Identify which cell holds the provided text, then report its [X, Y] central coordinate. 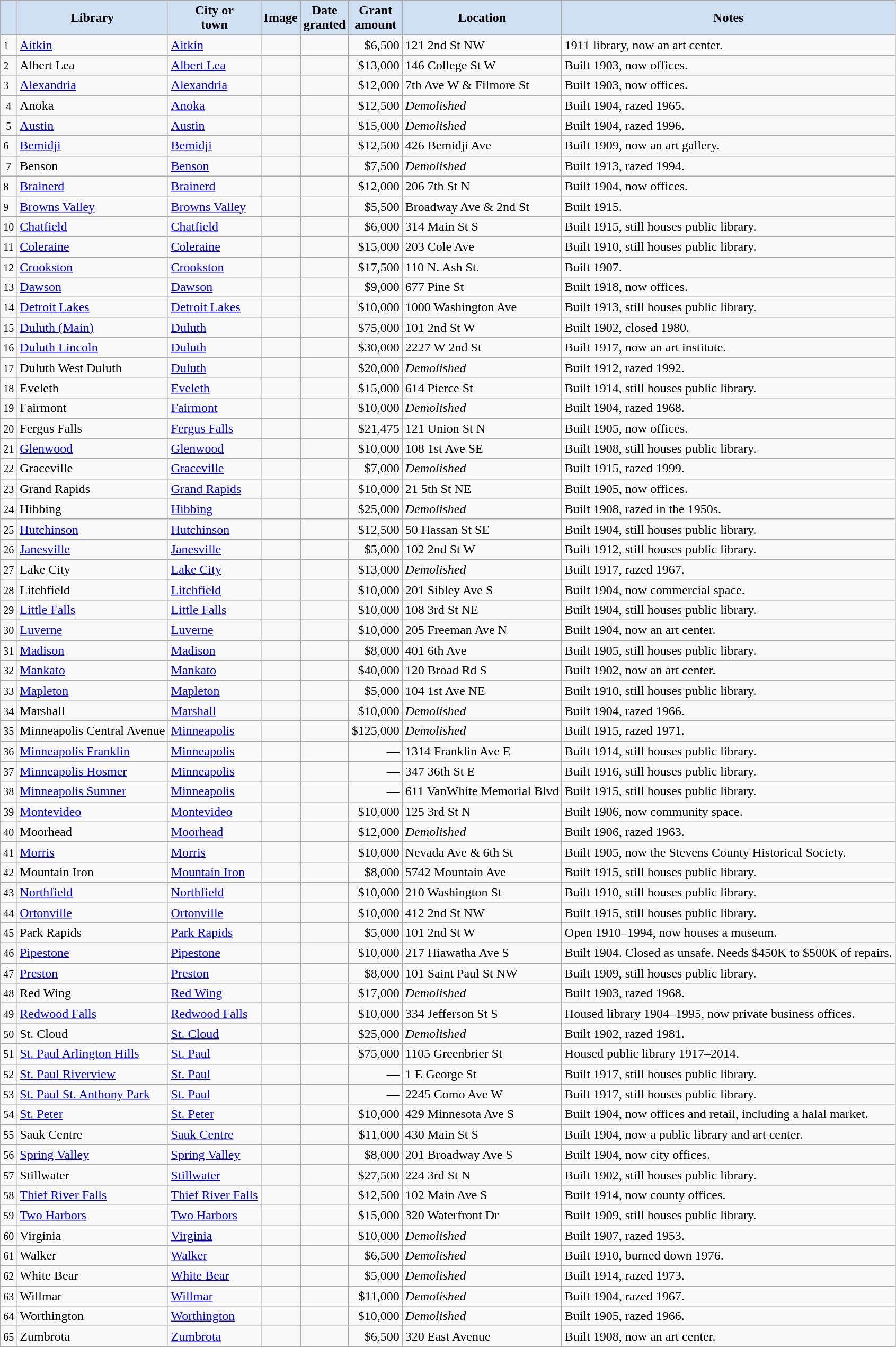
Built 1904, razed 1967. [728, 1296]
102 Main Ave S [482, 1195]
$125,000 [375, 731]
12 [8, 267]
55 [8, 1134]
Dategranted [324, 18]
Built 1913, still houses public library. [728, 307]
28 [8, 590]
19 [8, 408]
56 [8, 1155]
St. Paul Riverview [92, 1074]
Open 1910–1994, now houses a museum. [728, 933]
224 3rd St N [482, 1175]
$6,000 [375, 226]
51 [8, 1054]
Duluth Lincoln [92, 348]
27 [8, 569]
$30,000 [375, 348]
$7,000 [375, 469]
Built 1912, still houses public library. [728, 549]
24 [8, 509]
59 [8, 1215]
50 [8, 1034]
Grantamount [375, 18]
Built 1904, razed 1965. [728, 105]
Minneapolis Sumner [92, 791]
Housed library 1904–1995, now private business offices. [728, 1014]
Built 1908, razed in the 1950s. [728, 509]
$27,500 [375, 1175]
10 [8, 226]
108 1st Ave SE [482, 448]
Housed public library 1917–2014. [728, 1054]
Built 1906, razed 1963. [728, 832]
46 [8, 953]
Built 1905, razed 1966. [728, 1316]
Built 1904, now an art center. [728, 630]
20 [8, 428]
Minneapolis Hosmer [92, 771]
22 [8, 469]
Library [92, 18]
Built 1904, razed 1966. [728, 711]
58 [8, 1195]
44 [8, 912]
$17,000 [375, 993]
Nevada Ave & 6th St [482, 852]
210 Washington St [482, 892]
Image [281, 18]
412 2nd St NW [482, 912]
Built 1910, burned down 1976. [728, 1256]
5 [8, 126]
205 Freeman Ave N [482, 630]
125 3rd St N [482, 812]
Duluth (Main) [92, 328]
25 [8, 529]
48 [8, 993]
Built 1918, now offices. [728, 287]
60 [8, 1236]
40 [8, 832]
$17,500 [375, 267]
203 Cole Ave [482, 246]
7 [8, 166]
429 Minnesota Ave S [482, 1114]
8 [8, 186]
53 [8, 1094]
30 [8, 630]
1 [8, 45]
Built 1912, razed 1992. [728, 368]
49 [8, 1014]
42 [8, 872]
347 36th St E [482, 771]
City ortown [214, 18]
320 East Avenue [482, 1336]
26 [8, 549]
33 [8, 691]
29 [8, 610]
18 [8, 388]
Built 1908, now an art center. [728, 1336]
Built 1904, now offices. [728, 186]
43 [8, 892]
Built 1904, razed 1996. [728, 126]
Built 1915. [728, 206]
Built 1916, still houses public library. [728, 771]
16 [8, 348]
4 [8, 105]
Location [482, 18]
57 [8, 1175]
401 6th Ave [482, 650]
7th Ave W & Filmore St [482, 85]
Built 1904, now a public library and art center. [728, 1134]
34 [8, 711]
Built 1904, now commercial space. [728, 590]
611 VanWhite Memorial Blvd [482, 791]
314 Main St S [482, 226]
Built 1915, razed 1971. [728, 731]
13 [8, 287]
Built 1902, now an art center. [728, 671]
Built 1904. Closed as unsafe. Needs $450K to $500K of repairs. [728, 953]
121 2nd St NW [482, 45]
1 E George St [482, 1074]
Built 1915, razed 1999. [728, 469]
1105 Greenbrier St [482, 1054]
Built 1903, razed 1968. [728, 993]
35 [8, 731]
Built 1902, still houses public library. [728, 1175]
Built 1913, razed 1994. [728, 166]
37 [8, 771]
38 [8, 791]
$20,000 [375, 368]
6 [8, 146]
Built 1909, now an art gallery. [728, 146]
120 Broad Rd S [482, 671]
108 3rd St NE [482, 610]
36 [8, 751]
2 [8, 65]
Minneapolis Central Avenue [92, 731]
Built 1905, still houses public library. [728, 650]
Built 1914, now county offices. [728, 1195]
31 [8, 650]
39 [8, 812]
21 5th St NE [482, 489]
Notes [728, 18]
146 College St W [482, 65]
41 [8, 852]
430 Main St S [482, 1134]
201 Sibley Ave S [482, 590]
217 Hiawatha Ave S [482, 953]
320 Waterfront Dr [482, 1215]
2227 W 2nd St [482, 348]
Built 1904, now offices and retail, including a halal market. [728, 1114]
2245 Como Ave W [482, 1094]
$9,000 [375, 287]
334 Jefferson St S [482, 1014]
104 1st Ave NE [482, 691]
61 [8, 1256]
3 [8, 85]
52 [8, 1074]
1911 library, now an art center. [728, 45]
$21,475 [375, 428]
47 [8, 973]
11 [8, 246]
Built 1917, razed 1967. [728, 569]
15 [8, 328]
Built 1902, closed 1980. [728, 328]
Built 1906, now community space. [728, 812]
63 [8, 1296]
1314 Franklin Ave E [482, 751]
32 [8, 671]
$40,000 [375, 671]
Built 1904, now city offices. [728, 1155]
23 [8, 489]
50 Hassan St SE [482, 529]
17 [8, 368]
Duluth West Duluth [92, 368]
1000 Washington Ave [482, 307]
Built 1907, razed 1953. [728, 1236]
9 [8, 206]
426 Bemidji Ave [482, 146]
101 Saint Paul St NW [482, 973]
St. Paul Arlington Hills [92, 1054]
$7,500 [375, 166]
110 N. Ash St. [482, 267]
21 [8, 448]
54 [8, 1114]
Built 1917, now an art institute. [728, 348]
St. Paul St. Anthony Park [92, 1094]
Built 1905, now the Stevens County Historical Society. [728, 852]
64 [8, 1316]
14 [8, 307]
201 Broadway Ave S [482, 1155]
102 2nd St W [482, 549]
65 [8, 1336]
Minneapolis Franklin [92, 751]
Broadway Ave & 2nd St [482, 206]
Built 1902, razed 1981. [728, 1034]
121 Union St N [482, 428]
$5,500 [375, 206]
Built 1907. [728, 267]
206 7th St N [482, 186]
Built 1904, razed 1968. [728, 408]
45 [8, 933]
614 Pierce St [482, 388]
Built 1908, still houses public library. [728, 448]
677 Pine St [482, 287]
5742 Mountain Ave [482, 872]
Built 1914, razed 1973. [728, 1276]
62 [8, 1276]
